Determine the (x, y) coordinate at the center of the cell enclosing the given text.  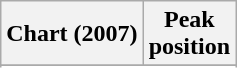
Peakposition (189, 34)
Chart (2007) (72, 34)
